Scan for the cell matching the given text and deliver its (x, y) coordinate at center. 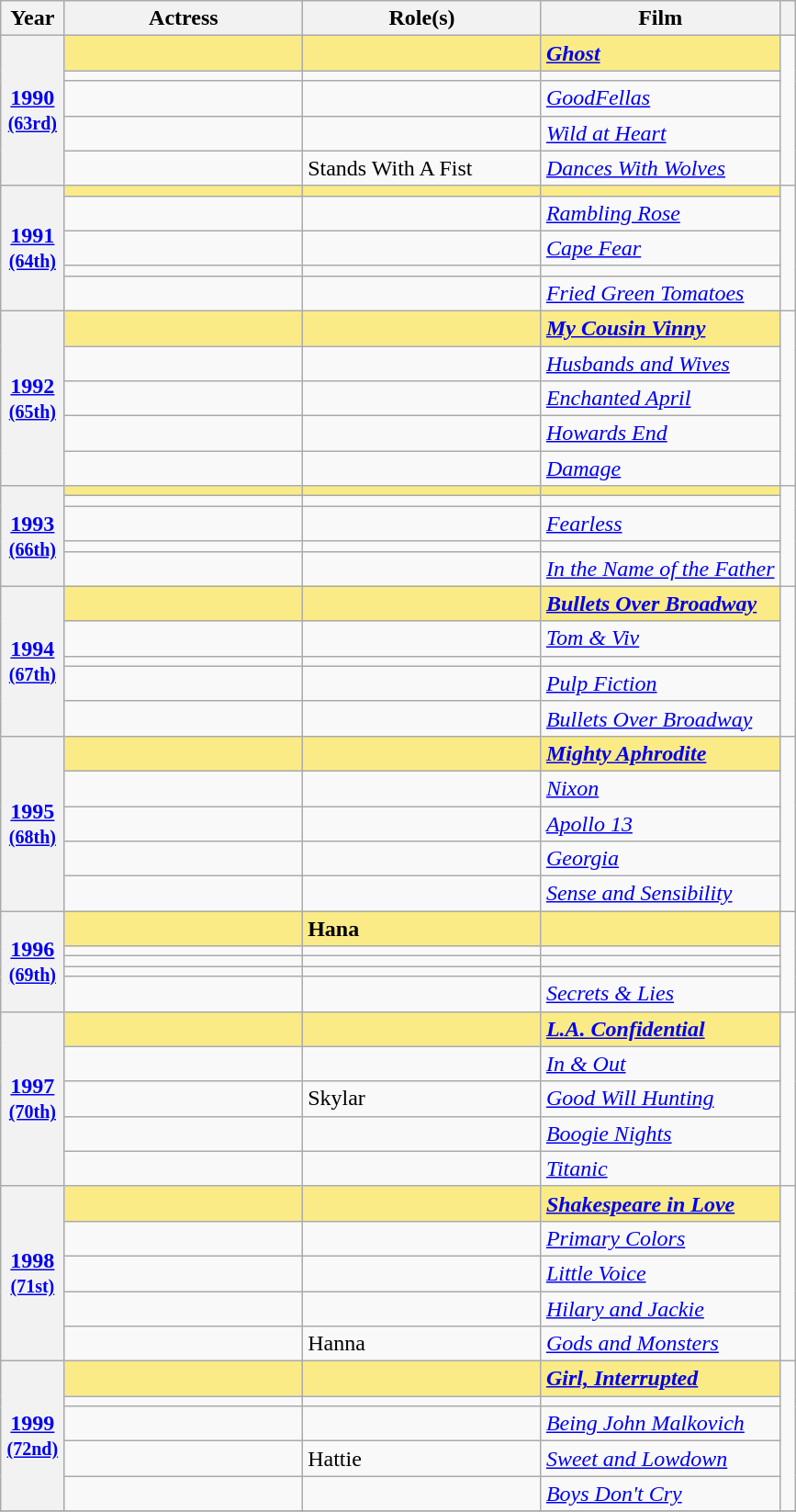
Howards End (660, 434)
Primary Colors (660, 1238)
Good Will Hunting (660, 1099)
GoodFellas (660, 98)
Boogie Nights (660, 1134)
Hanna (422, 1344)
Titanic (660, 1168)
Role(s) (422, 18)
Shakespeare in Love (660, 1203)
Skylar (422, 1099)
1991 (64th) (33, 248)
Apollo 13 (660, 824)
1995 (68th) (33, 823)
Hattie (422, 1459)
Actress (184, 18)
Gods and Monsters (660, 1344)
1990 (63rd) (33, 110)
Girl, Interrupted (660, 1379)
Film (660, 18)
Tom & Viv (660, 638)
Dances With Wolves (660, 168)
Stands With A Fist (422, 168)
1992 (65th) (33, 398)
Little Voice (660, 1273)
Husbands and Wives (660, 363)
Sense and Sensibility (660, 894)
Boys Don't Cry (660, 1494)
Damage (660, 468)
Ghost (660, 53)
Hilary and Jackie (660, 1309)
Nixon (660, 788)
Fearless (660, 524)
Cape Fear (660, 248)
Secrets & Lies (660, 994)
1994 (67th) (33, 661)
Sweet and Lowdown (660, 1459)
Wild at Heart (660, 133)
Fried Green Tomatoes (660, 293)
Mighty Aphrodite (660, 753)
1993 (66th) (33, 536)
1997 (70th) (33, 1099)
Year (33, 18)
1999 (72nd) (33, 1437)
My Cousin Vinny (660, 328)
Pulp Fiction (660, 683)
1998 (71st) (33, 1273)
L.A. Confidential (660, 1029)
Hana (422, 929)
In the Name of the Father (660, 569)
In & Out (660, 1064)
Georgia (660, 859)
Rambling Rose (660, 213)
Enchanted April (660, 399)
Being John Malkovich (660, 1424)
1996 (69th) (33, 961)
